Return the (X, Y) coordinate for the center point of the cell that contains the specified text.  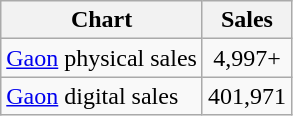
401,971 (246, 96)
Gaon digital sales (102, 96)
Gaon physical sales (102, 58)
Sales (246, 20)
Chart (102, 20)
4,997+ (246, 58)
